Search for the cell housing the specified text and yield its (X, Y) center coordinate. 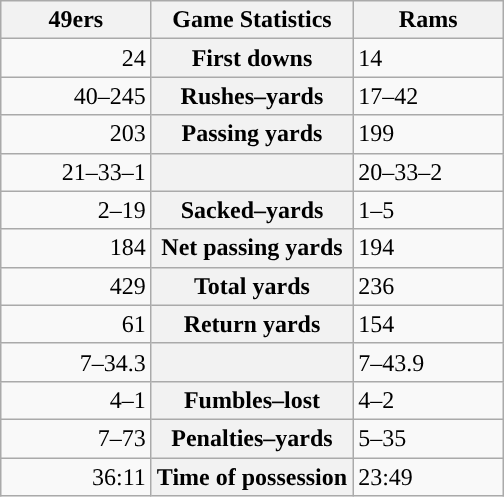
36:11 (76, 477)
Sacked–yards (252, 210)
21–33–1 (76, 172)
17–42 (428, 96)
194 (428, 248)
199 (428, 134)
24 (76, 58)
203 (76, 134)
2–19 (76, 210)
61 (76, 324)
Net passing yards (252, 248)
Game Statistics (252, 20)
First downs (252, 58)
429 (76, 286)
236 (428, 286)
Passing yards (252, 134)
49ers (76, 20)
14 (428, 58)
4–1 (76, 400)
Total yards (252, 286)
23:49 (428, 477)
1–5 (428, 210)
5–35 (428, 438)
Rams (428, 20)
Rushes–yards (252, 96)
Fumbles–lost (252, 400)
Penalties–yards (252, 438)
184 (76, 248)
20–33–2 (428, 172)
154 (428, 324)
40–245 (76, 96)
Time of possession (252, 477)
7–73 (76, 438)
7–43.9 (428, 362)
7–34.3 (76, 362)
4–2 (428, 400)
Return yards (252, 324)
